Capture the cell that displays the provided text and extract its [x, y] central coordinate. 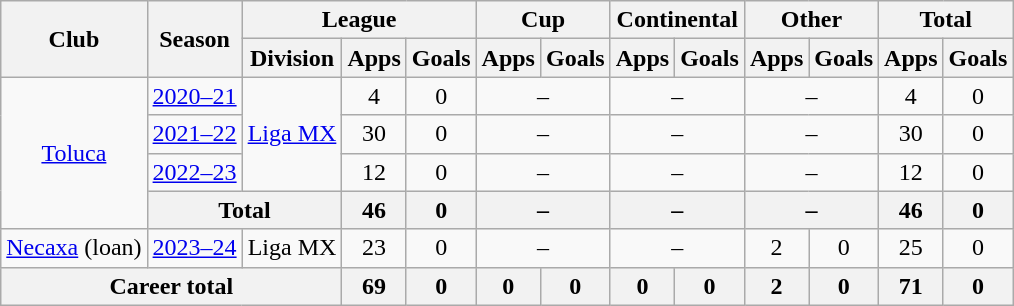
2020–21 [194, 96]
Career total [172, 286]
2023–24 [194, 248]
Toluca [74, 153]
Necaxa (loan) [74, 248]
Club [74, 39]
Division [292, 58]
69 [374, 286]
Other [811, 20]
Continental [677, 20]
2021–22 [194, 134]
2022–23 [194, 172]
Season [194, 39]
71 [911, 286]
Cup [543, 20]
23 [374, 248]
League [359, 20]
25 [911, 248]
